For the text-containing cell, return its midpoint in [x, y] coordinate format. 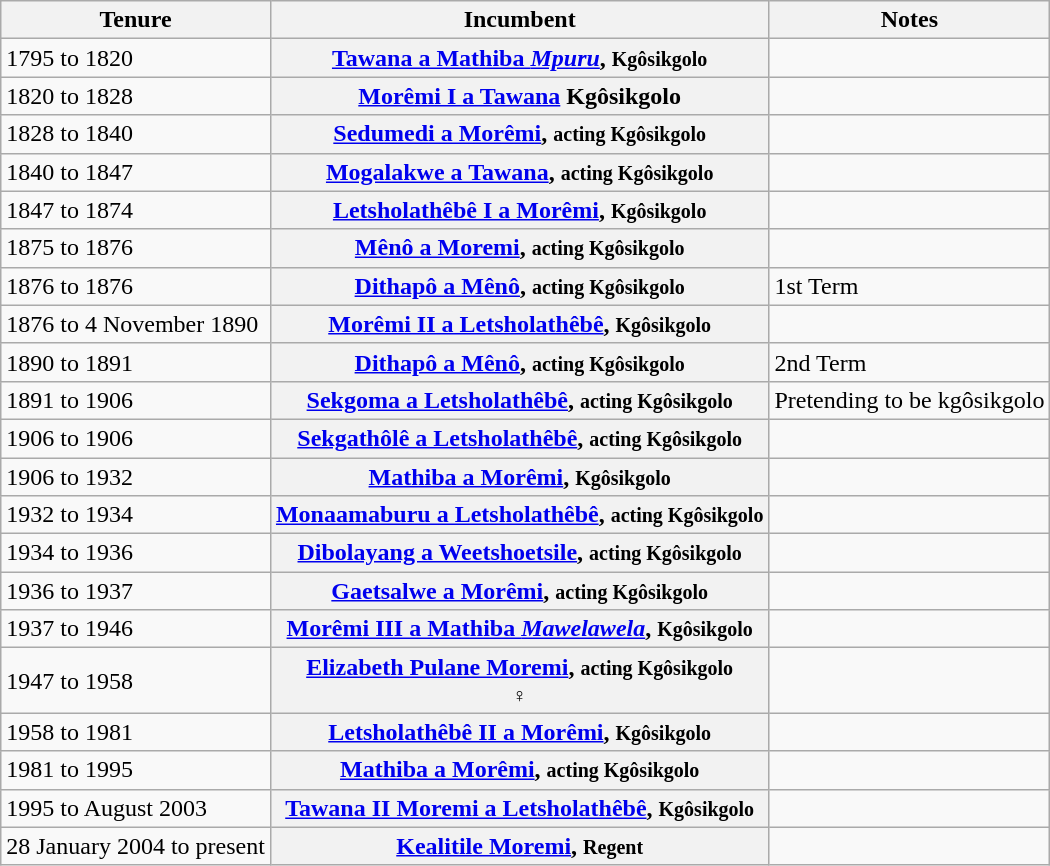
Tawana II Moremi a Letsholathêbê, Kgôsikgolo [519, 808]
2nd Term [910, 362]
Morêmi I a Tawana Kgôsikgolo [519, 96]
1995 to August 2003 [136, 808]
1906 to 1932 [136, 477]
1876 to 4 November 1890 [136, 324]
Sekgathôlê a Letsholathêbê, acting Kgôsikgolo [519, 438]
Pretending to be kgôsikgolo [910, 400]
1876 to 1876 [136, 286]
1947 to 1958 [136, 680]
Sekgoma a Letsholathêbê, acting Kgôsikgolo [519, 400]
Mathiba a Morêmi, Kgôsikgolo [519, 477]
1936 to 1937 [136, 591]
1891 to 1906 [136, 400]
1958 to 1981 [136, 732]
Mogalakwe a Tawana, acting Kgôsikgolo [519, 172]
1847 to 1874 [136, 210]
Incumbent [519, 20]
1795 to 1820 [136, 58]
1937 to 1946 [136, 629]
Tenure [136, 20]
1st Term [910, 286]
1981 to 1995 [136, 770]
1820 to 1828 [136, 96]
28 January 2004 to present [136, 846]
Kealitile Moremi, Regent [519, 846]
Monaamaburu a Letsholathêbê, acting Kgôsikgolo [519, 515]
Dibolayang a Weetshoetsile, acting Kgôsikgolo [519, 553]
Tawana a Mathiba Mpuru, Kgôsikgolo [519, 58]
Morêmi II a Letsholathêbê, Kgôsikgolo [519, 324]
Morêmi III a Mathiba Mawelawela, Kgôsikgolo [519, 629]
1840 to 1847 [136, 172]
Gaetsalwe a Morêmi, acting Kgôsikgolo [519, 591]
Notes [910, 20]
1875 to 1876 [136, 248]
1828 to 1840 [136, 134]
Elizabeth Pulane Moremi, acting Kgôsikgolo♀ [519, 680]
1934 to 1936 [136, 553]
Letsholathêbê II a Morêmi, Kgôsikgolo [519, 732]
1932 to 1934 [136, 515]
1890 to 1891 [136, 362]
Mênô a Moremi, acting Kgôsikgolo [519, 248]
1906 to 1906 [136, 438]
Letsholathêbê I a Morêmi, Kgôsikgolo [519, 210]
Mathiba a Morêmi, acting Kgôsikgolo [519, 770]
Sedumedi a Morêmi, acting Kgôsikgolo [519, 134]
